From the cell containing the given text, extract its center point as [x, y] coordinate. 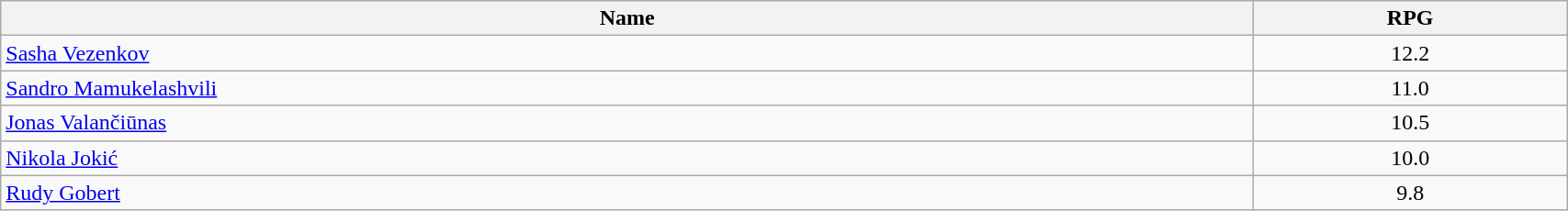
12.2 [1411, 53]
Jonas Valančiūnas [627, 123]
Sandro Mamukelashvili [627, 88]
Name [627, 18]
Sasha Vezenkov [627, 53]
10.5 [1411, 123]
Nikola Jokić [627, 158]
10.0 [1411, 158]
9.8 [1411, 193]
RPG [1411, 18]
11.0 [1411, 88]
Rudy Gobert [627, 193]
